From the cell containing the given text, extract its center point as [x, y] coordinate. 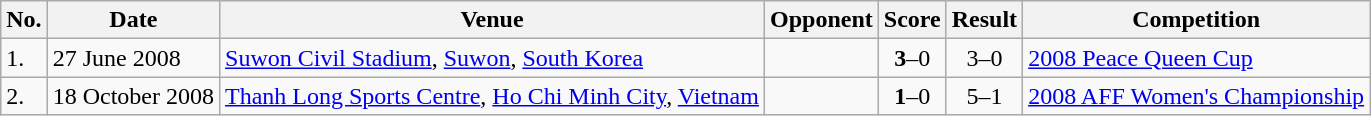
Competition [1196, 20]
2008 Peace Queen Cup [1196, 58]
1–0 [912, 96]
Date [133, 20]
2. [24, 96]
No. [24, 20]
18 October 2008 [133, 96]
1. [24, 58]
Opponent [821, 20]
Result [984, 20]
Score [912, 20]
27 June 2008 [133, 58]
5–1 [984, 96]
Thanh Long Sports Centre, Ho Chi Minh City, Vietnam [492, 96]
Suwon Civil Stadium, Suwon, South Korea [492, 58]
2008 AFF Women's Championship [1196, 96]
Venue [492, 20]
